Pinpoint the cell where the given text exists, returning its (X, Y) midpoint coordinate. 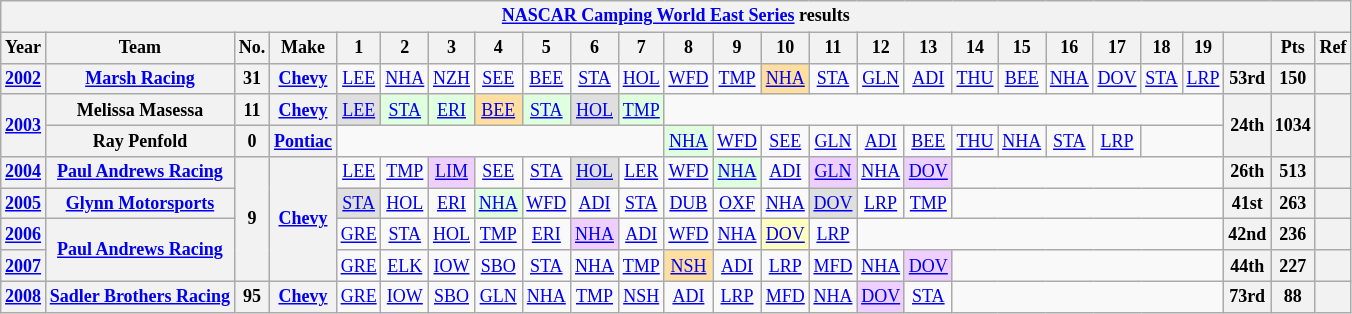
4 (498, 48)
NZH (452, 78)
1 (358, 48)
10 (785, 48)
12 (881, 48)
Team (140, 48)
19 (1203, 48)
DUB (688, 204)
2006 (24, 234)
15 (1022, 48)
18 (1162, 48)
26th (1248, 172)
Glynn Motorsports (140, 204)
Melissa Masessa (140, 110)
Ray Penfold (140, 140)
5 (546, 48)
2008 (24, 296)
8 (688, 48)
150 (1292, 78)
263 (1292, 204)
42nd (1248, 234)
7 (641, 48)
ELK (405, 266)
Make (304, 48)
236 (1292, 234)
6 (595, 48)
14 (975, 48)
Pontiac (304, 140)
No. (252, 48)
OXF (738, 204)
3 (452, 48)
2002 (24, 78)
Ref (1333, 48)
24th (1248, 125)
88 (1292, 296)
13 (928, 48)
53rd (1248, 78)
LIM (452, 172)
Year (24, 48)
44th (1248, 266)
NASCAR Camping World East Series results (676, 16)
17 (1117, 48)
2 (405, 48)
0 (252, 140)
2004 (24, 172)
41st (1248, 204)
1034 (1292, 125)
95 (252, 296)
LER (641, 172)
2005 (24, 204)
227 (1292, 266)
Marsh Racing (140, 78)
31 (252, 78)
Sadler Brothers Racing (140, 296)
73rd (1248, 296)
Pts (1292, 48)
16 (1070, 48)
513 (1292, 172)
2003 (24, 125)
2007 (24, 266)
